Extract the (X, Y) coordinate from the center of the cell holding the provided text.  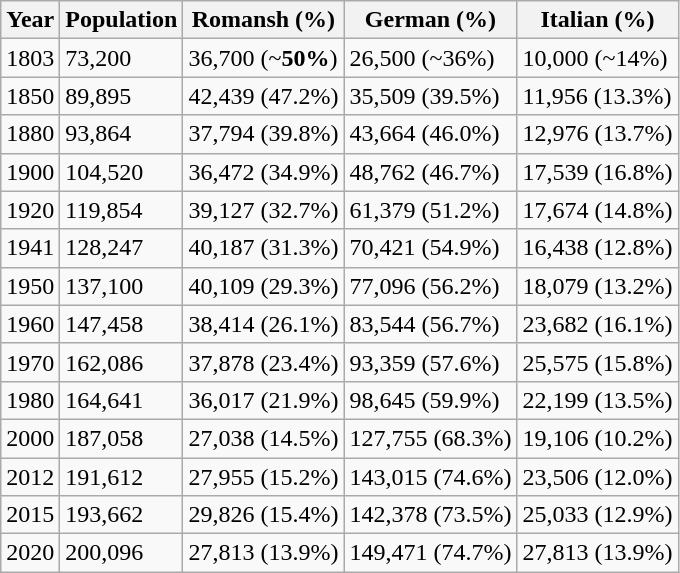
149,471 (74.7%) (430, 553)
German (%) (430, 20)
17,674 (14.8%) (598, 210)
1850 (30, 96)
70,421 (54.9%) (430, 248)
1970 (30, 362)
12,976 (13.7%) (598, 134)
27,038 (14.5%) (264, 438)
2015 (30, 515)
187,058 (122, 438)
73,200 (122, 58)
1803 (30, 58)
10,000 (~14%) (598, 58)
36,017 (21.9%) (264, 400)
25,033 (12.9%) (598, 515)
38,414 (26.1%) (264, 324)
26,500 (~36%) (430, 58)
77,096 (56.2%) (430, 286)
128,247 (122, 248)
89,895 (122, 96)
Romansh (%) (264, 20)
104,520 (122, 172)
1941 (30, 248)
137,100 (122, 286)
119,854 (122, 210)
11,956 (13.3%) (598, 96)
36,700 (~50%) (264, 58)
1920 (30, 210)
61,379 (51.2%) (430, 210)
2020 (30, 553)
43,664 (46.0%) (430, 134)
Year (30, 20)
147,458 (122, 324)
39,127 (32.7%) (264, 210)
193,662 (122, 515)
1960 (30, 324)
1950 (30, 286)
162,086 (122, 362)
93,359 (57.6%) (430, 362)
1900 (30, 172)
19,106 (10.2%) (598, 438)
Italian (%) (598, 20)
142,378 (73.5%) (430, 515)
27,955 (15.2%) (264, 477)
37,878 (23.4%) (264, 362)
164,641 (122, 400)
25,575 (15.8%) (598, 362)
1880 (30, 134)
2012 (30, 477)
40,187 (31.3%) (264, 248)
2000 (30, 438)
23,682 (16.1%) (598, 324)
42,439 (47.2%) (264, 96)
Population (122, 20)
48,762 (46.7%) (430, 172)
29,826 (15.4%) (264, 515)
93,864 (122, 134)
98,645 (59.9%) (430, 400)
83,544 (56.7%) (430, 324)
35,509 (39.5%) (430, 96)
23,506 (12.0%) (598, 477)
18,079 (13.2%) (598, 286)
22,199 (13.5%) (598, 400)
17,539 (16.8%) (598, 172)
40,109 (29.3%) (264, 286)
37,794 (39.8%) (264, 134)
36,472 (34.9%) (264, 172)
191,612 (122, 477)
16,438 (12.8%) (598, 248)
143,015 (74.6%) (430, 477)
1980 (30, 400)
127,755 (68.3%) (430, 438)
200,096 (122, 553)
